Output the [X, Y] coordinate of the center of the cell containing the given text.  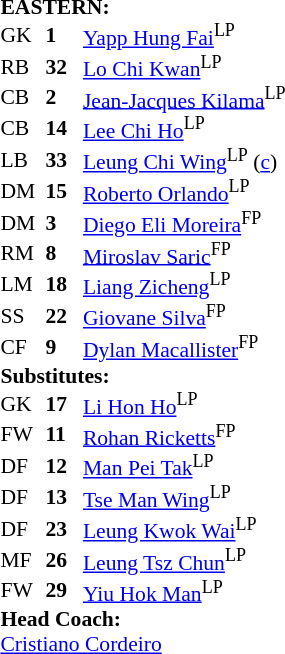
32 [64, 66]
29 [64, 590]
9 [64, 346]
RB [22, 66]
15 [64, 190]
3 [64, 222]
11 [64, 434]
14 [64, 128]
17 [64, 404]
Head Coach: [142, 620]
CF [22, 346]
RM [22, 254]
33 [64, 160]
18 [64, 284]
LB [22, 160]
13 [64, 498]
23 [64, 528]
MF [22, 560]
22 [64, 316]
SS [22, 316]
1 [64, 36]
12 [64, 466]
2 [64, 98]
26 [64, 560]
LM [22, 284]
8 [64, 254]
Substitutes: [142, 376]
